Search for the cell housing the specified text and yield its (X, Y) center coordinate. 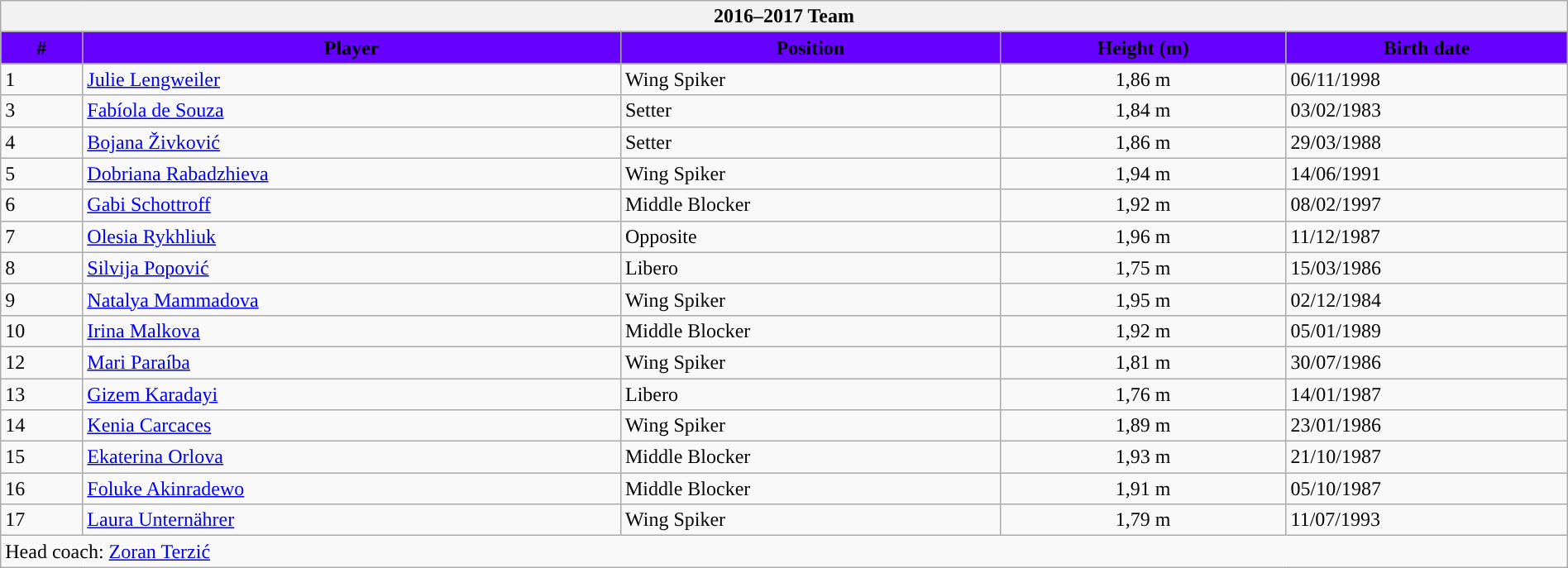
03/02/1983 (1427, 111)
1,91 m (1143, 489)
21/10/1987 (1427, 457)
1,75 m (1143, 268)
11/12/1987 (1427, 236)
3 (41, 111)
1,79 m (1143, 520)
1 (41, 79)
Opposite (810, 236)
30/07/1986 (1427, 362)
14/06/1991 (1427, 174)
Ekaterina Orlova (352, 457)
Julie Lengweiler (352, 79)
1,96 m (1143, 236)
14 (41, 426)
Fabíola de Souza (352, 111)
08/02/1997 (1427, 205)
11/07/1993 (1427, 520)
1,89 m (1143, 426)
05/01/1989 (1427, 331)
Dobriana Rabadzhieva (352, 174)
Bojana Živković (352, 142)
06/11/1998 (1427, 79)
Gizem Karadayi (352, 394)
Player (352, 48)
1,95 m (1143, 299)
Gabi Schottroff (352, 205)
7 (41, 236)
17 (41, 520)
4 (41, 142)
Kenia Carcaces (352, 426)
Height (m) (1143, 48)
29/03/1988 (1427, 142)
Olesia Rykhliuk (352, 236)
Mari Paraíba (352, 362)
Head coach: Zoran Terzić (784, 551)
1,84 m (1143, 111)
16 (41, 489)
Birth date (1427, 48)
Foluke Akinradewo (352, 489)
Irina Malkova (352, 331)
# (41, 48)
10 (41, 331)
6 (41, 205)
15 (41, 457)
Silvija Popović (352, 268)
2016–2017 Team (784, 17)
05/10/1987 (1427, 489)
8 (41, 268)
23/01/1986 (1427, 426)
15/03/1986 (1427, 268)
Position (810, 48)
14/01/1987 (1427, 394)
1,81 m (1143, 362)
12 (41, 362)
1,76 m (1143, 394)
5 (41, 174)
Laura Unternährer (352, 520)
Natalya Mammadova (352, 299)
1,94 m (1143, 174)
13 (41, 394)
02/12/1984 (1427, 299)
9 (41, 299)
1,93 m (1143, 457)
